Provide the [X, Y] coordinate of the cell's center where the given text is located.  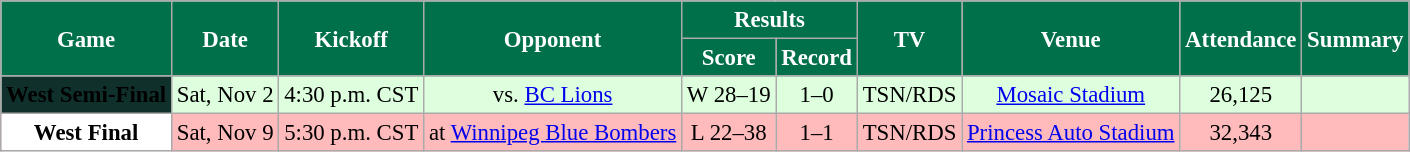
Game [86, 38]
5:30 p.m. CST [352, 133]
L 22–38 [729, 133]
Date [224, 38]
1–1 [816, 133]
Score [729, 58]
Record [816, 58]
Sat, Nov 2 [224, 95]
West Semi-Final [86, 95]
vs. BC Lions [553, 95]
Results [770, 20]
W 28–19 [729, 95]
Mosaic Stadium [1071, 95]
Venue [1071, 38]
32,343 [1241, 133]
at Winnipeg Blue Bombers [553, 133]
1–0 [816, 95]
Opponent [553, 38]
West Final [86, 133]
Summary [1356, 38]
Kickoff [352, 38]
26,125 [1241, 95]
Princess Auto Stadium [1071, 133]
TV [909, 38]
Attendance [1241, 38]
Sat, Nov 9 [224, 133]
4:30 p.m. CST [352, 95]
